Output the (x, y) coordinate of the center of the cell containing the given text.  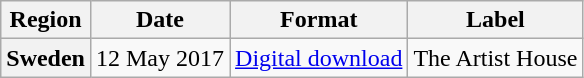
The Artist House (496, 58)
12 May 2017 (160, 58)
Format (319, 20)
Label (496, 20)
Sweden (46, 58)
Digital download (319, 58)
Date (160, 20)
Region (46, 20)
